Identify which cell holds the provided text, then report its (x, y) central coordinate. 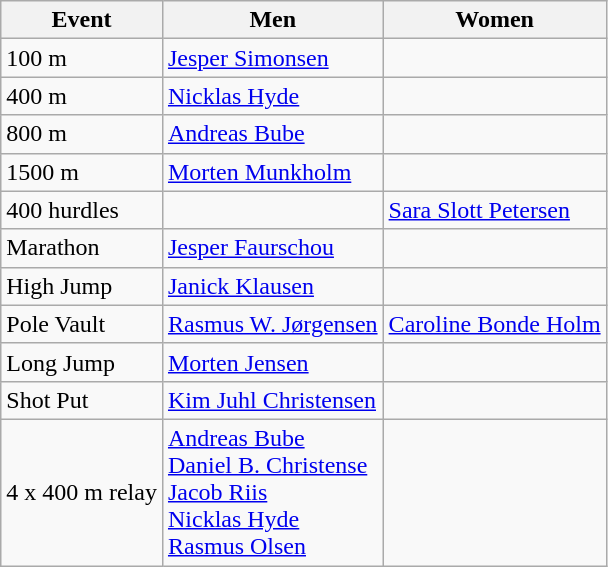
Jesper Simonsen (272, 58)
Marathon (82, 248)
Morten Munkholm (272, 172)
Nicklas Hyde (272, 96)
400 m (82, 96)
100 m (82, 58)
Jesper Faurschou (272, 248)
4 x 400 m relay (82, 492)
Andreas Bube (272, 134)
1500 m (82, 172)
Men (272, 20)
Caroline Bonde Holm (494, 324)
800 m (82, 134)
High Jump (82, 286)
400 hurdles (82, 210)
Sara Slott Petersen (494, 210)
Event (82, 20)
Rasmus W. Jørgensen (272, 324)
Pole Vault (82, 324)
Kim Juhl Christensen (272, 400)
Morten Jensen (272, 362)
Janick Klausen (272, 286)
Shot Put (82, 400)
Long Jump (82, 362)
Andreas Bube Daniel B. Christense Jacob Riis Nicklas Hyde Rasmus Olsen (272, 492)
Women (494, 20)
